From the cell containing the given text, extract its center point as (x, y) coordinate. 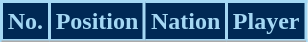
Player (266, 22)
No. (26, 22)
Position (96, 22)
Nation (186, 22)
